Return the (x, y) coordinate for the center point of the cell that contains the specified text.  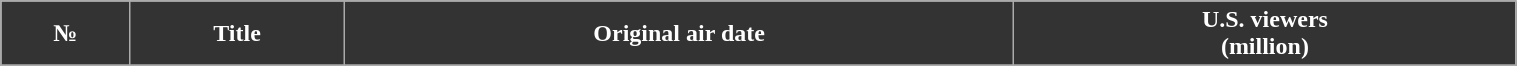
№ (66, 34)
Original air date (678, 34)
U.S. viewers(million) (1265, 34)
Title (238, 34)
